Determine the (X, Y) coordinate at the center of the cell enclosing the given text.  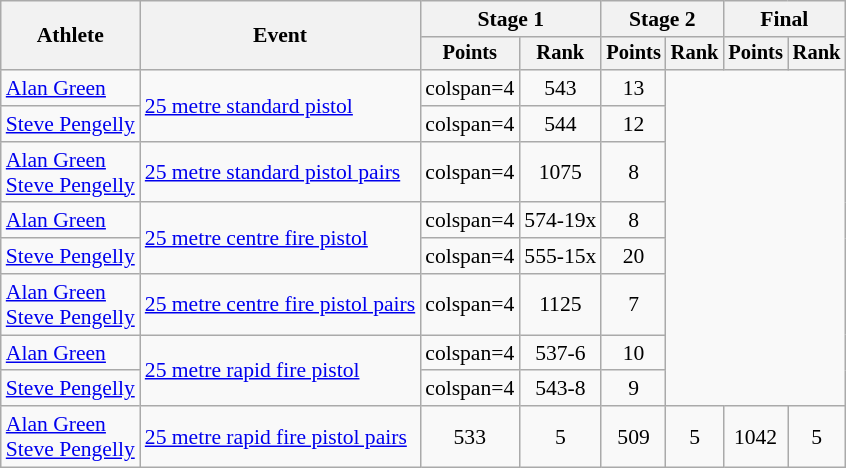
20 (633, 256)
7 (633, 304)
10 (633, 353)
544 (560, 124)
Final (784, 19)
13 (633, 88)
25 metre standard pistol (280, 106)
Athlete (70, 36)
543 (560, 88)
537-6 (560, 353)
12 (633, 124)
Stage 1 (510, 19)
543-8 (560, 389)
555-15x (560, 256)
25 metre rapid fire pistol (280, 370)
574-19x (560, 221)
25 metre rapid fire pistol pairs (280, 436)
509 (633, 436)
Event (280, 36)
533 (470, 436)
1042 (755, 436)
25 metre centre fire pistol pairs (280, 304)
25 metre centre fire pistol (280, 238)
1125 (560, 304)
9 (633, 389)
1075 (560, 172)
25 metre standard pistol pairs (280, 172)
Stage 2 (662, 19)
